Capture the cell that displays the provided text and extract its (x, y) central coordinate. 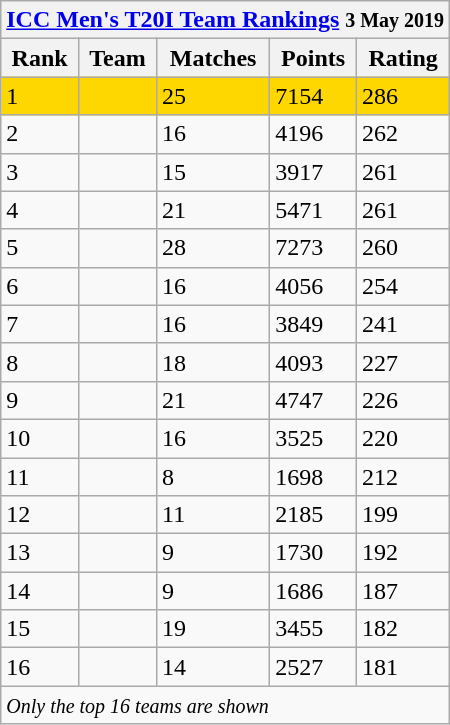
3849 (314, 324)
254 (404, 286)
2527 (314, 667)
4747 (314, 400)
4093 (314, 362)
5471 (314, 210)
286 (404, 96)
4056 (314, 286)
2185 (314, 515)
3525 (314, 438)
260 (404, 248)
Matches (214, 58)
182 (404, 629)
Team (117, 58)
12 (40, 515)
ICC Men's T20I Team Rankings 3 May 2019 (226, 20)
Rank (40, 58)
262 (404, 134)
7154 (314, 96)
Only the top 16 teams are shown (226, 705)
7 (40, 324)
187 (404, 591)
19 (214, 629)
1686 (314, 591)
10 (40, 438)
227 (404, 362)
212 (404, 477)
18 (214, 362)
7273 (314, 248)
3917 (314, 172)
3455 (314, 629)
1698 (314, 477)
181 (404, 667)
3 (40, 172)
4196 (314, 134)
1730 (314, 553)
5 (40, 248)
226 (404, 400)
220 (404, 438)
4 (40, 210)
1 (40, 96)
6 (40, 286)
28 (214, 248)
13 (40, 553)
199 (404, 515)
Points (314, 58)
2 (40, 134)
192 (404, 553)
241 (404, 324)
25 (214, 96)
Rating (404, 58)
